Scan for the cell matching the given text and deliver its (X, Y) coordinate at center. 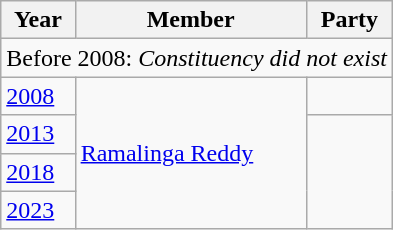
2018 (38, 172)
Member (190, 20)
2008 (38, 96)
2013 (38, 134)
2023 (38, 210)
Before 2008: Constituency did not exist (197, 58)
Year (38, 20)
Party (349, 20)
Ramalinga Reddy (190, 153)
